Capture the cell that displays the provided text and extract its (X, Y) central coordinate. 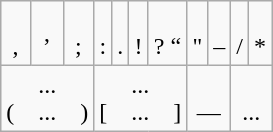
; (78, 34)
! (138, 34)
— (209, 98)
, (16, 34)
’ (46, 34)
... ( ... ) (48, 98)
. (120, 34)
... (252, 98)
" (198, 34)
: (103, 34)
/ (240, 34)
– (220, 34)
? “ (168, 34)
... [ ... ] (140, 98)
* (260, 34)
